Search for the cell housing the specified text and yield its (X, Y) center coordinate. 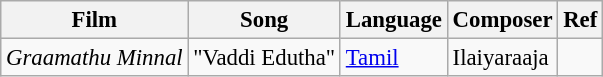
Song (264, 20)
"Vaddi Edutha" (264, 58)
Composer (502, 20)
Tamil (394, 58)
Language (394, 20)
Ilaiyaraaja (502, 58)
Ref (580, 20)
Graamathu Minnal (94, 58)
Film (94, 20)
